Return the (X, Y) coordinate for the center point of the cell that contains the specified text.  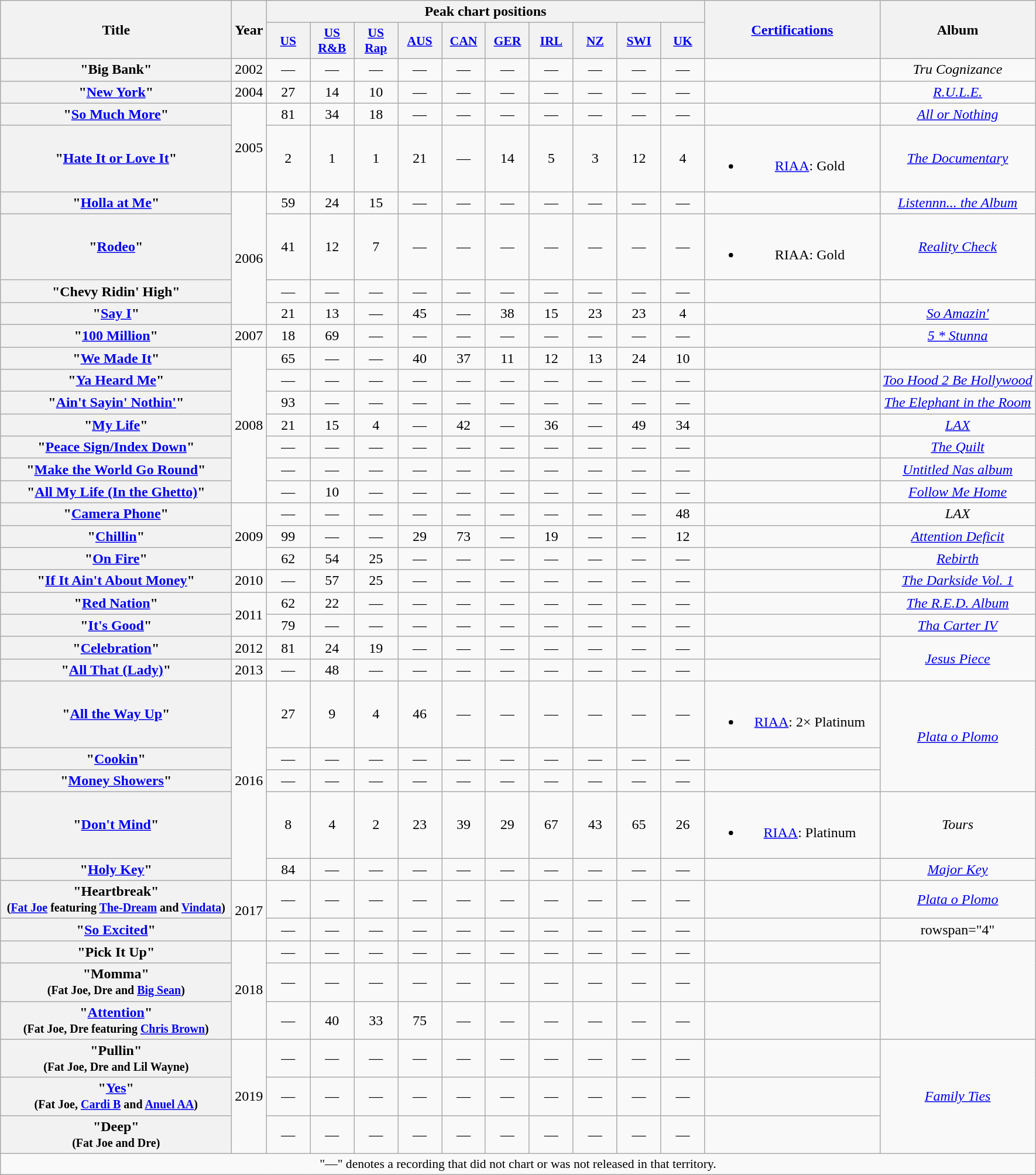
69 (332, 335)
"Attention"(Fat Joe, Dre featuring Chris Brown) (116, 1020)
"Money Showers" (116, 781)
2013 (249, 670)
"Peace Sign/Index Down" (116, 447)
39 (464, 825)
"100 Million" (116, 335)
All or Nothing (958, 114)
"Camera Phone" (116, 514)
RIAA: 2× Platinum (793, 714)
5 * Stunna (958, 335)
2017 (249, 911)
2007 (249, 335)
"Chevy Ridin' High" (116, 291)
"Holla at Me" (116, 203)
Listennn... the Album (958, 203)
2002 (249, 70)
NZ (595, 41)
Follow Me Home (958, 492)
2005 (249, 148)
"Say I" (116, 313)
2004 (249, 92)
Too Hood 2 Be Hollywood (958, 381)
7 (376, 247)
The Quilt (958, 447)
So Amazin' (958, 313)
R.U.L.E. (958, 92)
Peak chart positions (486, 12)
33 (376, 1020)
59 (288, 203)
57 (332, 581)
2009 (249, 536)
rowspan="4" (958, 930)
"Rodeo" (116, 247)
US (288, 41)
75 (420, 1020)
84 (288, 869)
5 (551, 158)
37 (464, 358)
"Chillin" (116, 536)
"Deep"(Fat Joe and Dre) (116, 1135)
"Big Bank" (116, 70)
"Red Nation" (116, 603)
"So Excited" (116, 930)
"Pick It Up" (116, 952)
CAN (464, 41)
"It's Good" (116, 625)
2008 (249, 424)
49 (639, 425)
93 (288, 403)
GER (507, 41)
Year (249, 29)
38 (507, 313)
2019 (249, 1096)
Title (116, 29)
"New York" (116, 92)
Tours (958, 825)
Untitled Nas album (958, 470)
The Documentary (958, 158)
43 (595, 825)
"—" denotes a recording that did not chart or was not released in that territory. (518, 1164)
8 (288, 825)
Rebirth (958, 559)
"Pullin"(Fat Joe, Dre and Lil Wayne) (116, 1058)
2011 (249, 614)
The R.E.D. Album (958, 603)
"Holy Key" (116, 869)
11 (507, 358)
"Don't Mind" (116, 825)
Jesus Piece (958, 659)
Tha Carter IV (958, 625)
42 (464, 425)
79 (288, 625)
26 (682, 825)
"All the Way Up" (116, 714)
The Elephant in the Room (958, 403)
99 (288, 536)
IRL (551, 41)
"Heartbreak"(Fat Joe featuring The-Dream and Vindata) (116, 899)
"My Life" (116, 425)
54 (332, 559)
"Momma"(Fat Joe, Dre and Big Sean) (116, 982)
Certifications (793, 29)
The Darkside Vol. 1 (958, 581)
"We Made It" (116, 358)
Album (958, 29)
USR&B (332, 41)
2018 (249, 990)
Tru Cognizance (958, 70)
22 (332, 603)
46 (420, 714)
Major Key (958, 869)
Attention Deficit (958, 536)
45 (420, 313)
"Ain't Sayin' Nothin'" (116, 403)
3 (595, 158)
"If It Ain't About Money" (116, 581)
"All That (Lady)" (116, 670)
2012 (249, 648)
2006 (249, 258)
73 (464, 536)
2010 (249, 581)
"Cookin" (116, 758)
"Yes"(Fat Joe, Cardi B and Anuel AA) (116, 1096)
36 (551, 425)
UK (682, 41)
"All My Life (In the Ghetto)" (116, 492)
Family Ties (958, 1096)
"So Much More" (116, 114)
"On Fire" (116, 559)
"Make the World Go Round" (116, 470)
9 (332, 714)
RIAA: Platinum (793, 825)
"Hate It or Love It" (116, 158)
2016 (249, 780)
SWI (639, 41)
"Ya Heard Me" (116, 381)
41 (288, 247)
AUS (420, 41)
"Celebration" (116, 648)
Reality Check (958, 247)
67 (551, 825)
USRap (376, 41)
